For the text-containing cell, return its midpoint in (X, Y) coordinate format. 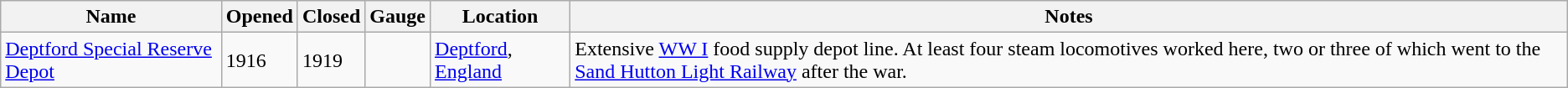
Closed (331, 17)
1919 (331, 60)
1916 (260, 60)
Opened (260, 17)
Deptford, England (501, 60)
Deptford Special Reserve Depot (111, 60)
Notes (1069, 17)
Gauge (398, 17)
Name (111, 17)
Location (501, 17)
